Determine the (X, Y) coordinate at the center of the cell enclosing the given text.  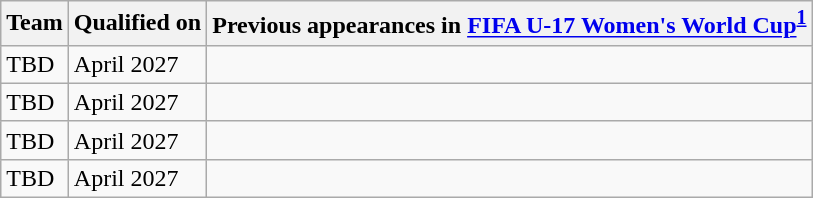
Previous appearances in FIFA U-17 Women's World Cup1 (510, 24)
Qualified on (137, 24)
Team (35, 24)
